For the text-containing cell, return its midpoint in [x, y] coordinate format. 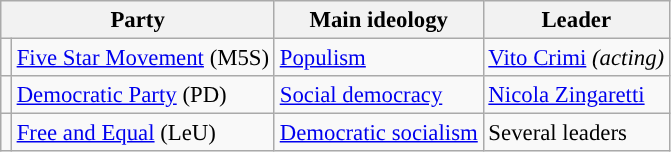
Democratic socialism [378, 133]
Five Star Movement (M5S) [142, 58]
Main ideology [378, 20]
Several leaders [576, 133]
Social democracy [378, 95]
Vito Crimi (acting) [576, 58]
Populism [378, 58]
Free and Equal (LeU) [142, 133]
Party [138, 20]
Leader [576, 20]
Democratic Party (PD) [142, 95]
Nicola Zingaretti [576, 95]
